Return [X, Y] of the center of cell containing provided text 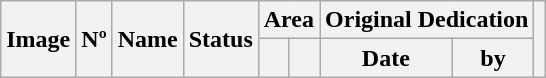
by [493, 58]
Original Dedication [427, 20]
Status [220, 39]
Date [386, 58]
Name [148, 39]
Nº [94, 39]
Area [288, 20]
Image [38, 39]
